Identify which cell holds the provided text, then report its (X, Y) central coordinate. 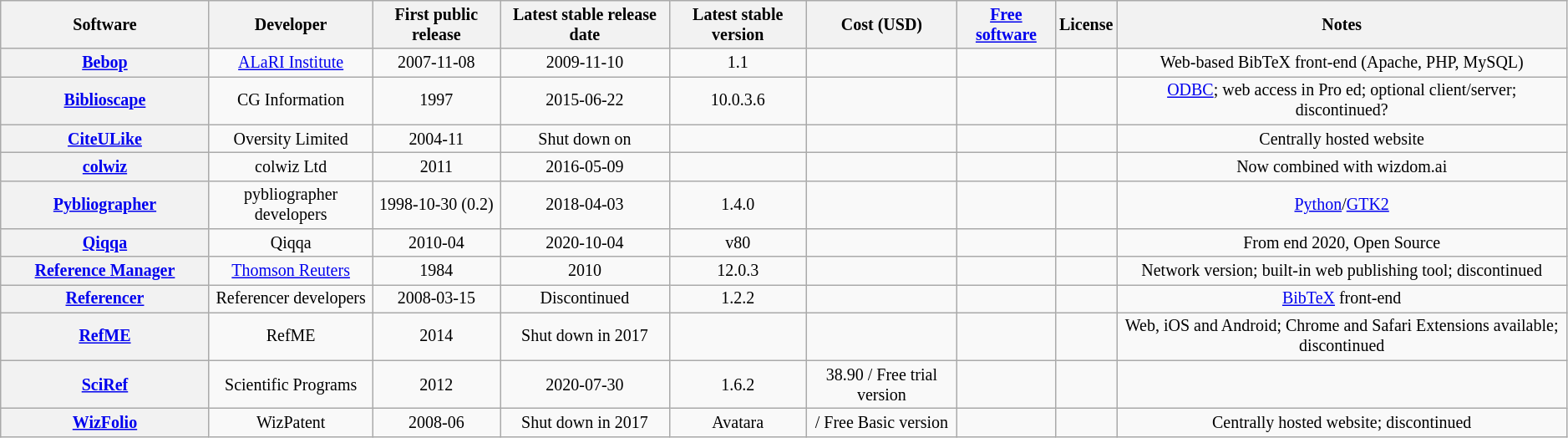
Bebop (105, 64)
Scientific Programs (291, 385)
Thomson Reuters (291, 271)
2016-05-09 (585, 167)
Referencer developers (291, 299)
pybliographer developers (291, 204)
1.1 (738, 64)
SciRef (105, 385)
ODBC; web access in Pro ed; optional client/server; discontinued? (1342, 100)
CiteULike (105, 139)
Biblioscape (105, 100)
Latest stable release date (585, 25)
1.4.0 (738, 204)
v80 (738, 242)
10.0.3.6 (738, 100)
Web-based BibTeX front-end (Apache, PHP, MySQL) (1342, 64)
License (1086, 25)
2004-11 (436, 139)
2018-04-03 (585, 204)
Latest stable version (738, 25)
WizPatent (291, 423)
2015-06-22 (585, 100)
/ Free Basic version (881, 423)
2008-03-15 (436, 299)
ALaRI Institute (291, 64)
Python/GTK2 (1342, 204)
Oversity Limited (291, 139)
Pybliographer (105, 204)
From end 2020, Open Source (1342, 242)
2020-10-04 (585, 242)
1984 (436, 271)
Discontinued (585, 299)
Software (105, 25)
CG Information (291, 100)
Centrally hosted website (1342, 139)
2014 (436, 336)
2012 (436, 385)
First public release (436, 25)
38.90 / Free trial version (881, 385)
2010 (585, 271)
BibTeX front-end (1342, 299)
WizFolio (105, 423)
colwiz (105, 167)
2007-11-08 (436, 64)
1998-10-30 (0.2) (436, 204)
2009-11-10 (585, 64)
Reference Manager (105, 271)
2020-07-30 (585, 385)
Free software (1007, 25)
Shut down on (585, 139)
1997 (436, 100)
2008-06 (436, 423)
Developer (291, 25)
Notes (1342, 25)
2011 (436, 167)
12.0.3 (738, 271)
Centrally hosted website; discontinued (1342, 423)
2010-04 (436, 242)
Web, iOS and Android; Chrome and Safari Extensions available; discontinued (1342, 336)
Network version; built-in web publishing tool; discontinued (1342, 271)
Cost (USD) (881, 25)
colwiz Ltd (291, 167)
1.2.2 (738, 299)
Now combined with wizdom.ai (1342, 167)
Avatara (738, 423)
1.6.2 (738, 385)
Referencer (105, 299)
